Detect which cell encompasses the target text, then output its (X, Y) center coordinate. 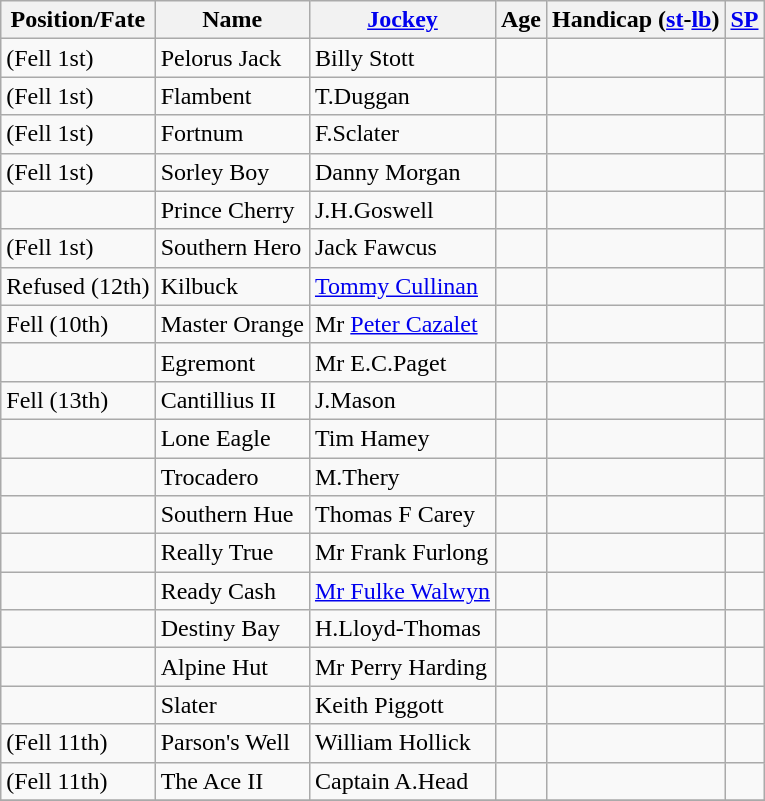
Billy Stott (402, 58)
Egremont (232, 362)
The Ace II (232, 781)
Southern Hero (232, 248)
Tim Hamey (402, 438)
F.Sclater (402, 134)
Position/Fate (78, 20)
William Hollick (402, 743)
Lone Eagle (232, 438)
Danny Morgan (402, 172)
Slater (232, 705)
Fell (13th) (78, 400)
Handicap (st-lb) (636, 20)
Jockey (402, 20)
Ready Cash (232, 591)
Mr Peter Cazalet (402, 324)
Parson's Well (232, 743)
Master Orange (232, 324)
Southern Hue (232, 515)
M.Thery (402, 477)
H.Lloyd-Thomas (402, 629)
Fortnum (232, 134)
Keith Piggott (402, 705)
Name (232, 20)
Really True (232, 553)
Sorley Boy (232, 172)
J.H.Goswell (402, 210)
Destiny Bay (232, 629)
Mr Perry Harding (402, 667)
Pelorus Jack (232, 58)
Thomas F Carey (402, 515)
Jack Fawcus (402, 248)
Captain A.Head (402, 781)
Refused (12th) (78, 286)
Mr E.C.Paget (402, 362)
Kilbuck (232, 286)
Mr Fulke Walwyn (402, 591)
SP (744, 20)
J.Mason (402, 400)
Tommy Cullinan (402, 286)
Flambent (232, 96)
Cantillius II (232, 400)
Fell (10th) (78, 324)
Trocadero (232, 477)
T.Duggan (402, 96)
Prince Cherry (232, 210)
Mr Frank Furlong (402, 553)
Age (520, 20)
Alpine Hut (232, 667)
